Search for the cell housing the specified text and yield its (X, Y) center coordinate. 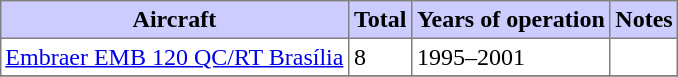
Notes (644, 20)
8 (380, 57)
Embraer EMB 120 QC/RT Brasília (174, 57)
Aircraft (174, 20)
1995–2001 (511, 57)
Years of operation (511, 20)
Total (380, 20)
